Locate the cell with the specified text and output its [x, y] center coordinate. 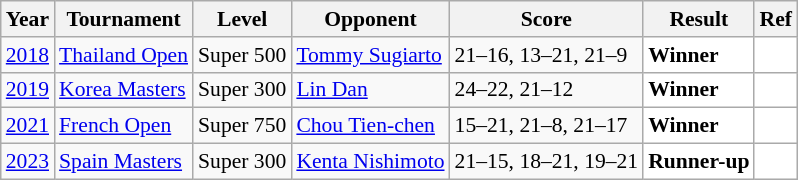
Result [698, 19]
Tournament [124, 19]
Tommy Sugiarto [370, 55]
21–16, 13–21, 21–9 [547, 55]
Super 750 [242, 126]
Super 500 [242, 55]
Score [547, 19]
Ref [775, 19]
2018 [28, 55]
Kenta Nishimoto [370, 162]
Korea Masters [124, 90]
Chou Tien-chen [370, 126]
24–22, 21–12 [547, 90]
Runner-up [698, 162]
Spain Masters [124, 162]
15–21, 21–8, 21–17 [547, 126]
Opponent [370, 19]
French Open [124, 126]
Lin Dan [370, 90]
Level [242, 19]
21–15, 18–21, 19–21 [547, 162]
2023 [28, 162]
2019 [28, 90]
Year [28, 19]
2021 [28, 126]
Thailand Open [124, 55]
